Extract the [X, Y] coordinate from the center of the cell holding the provided text.  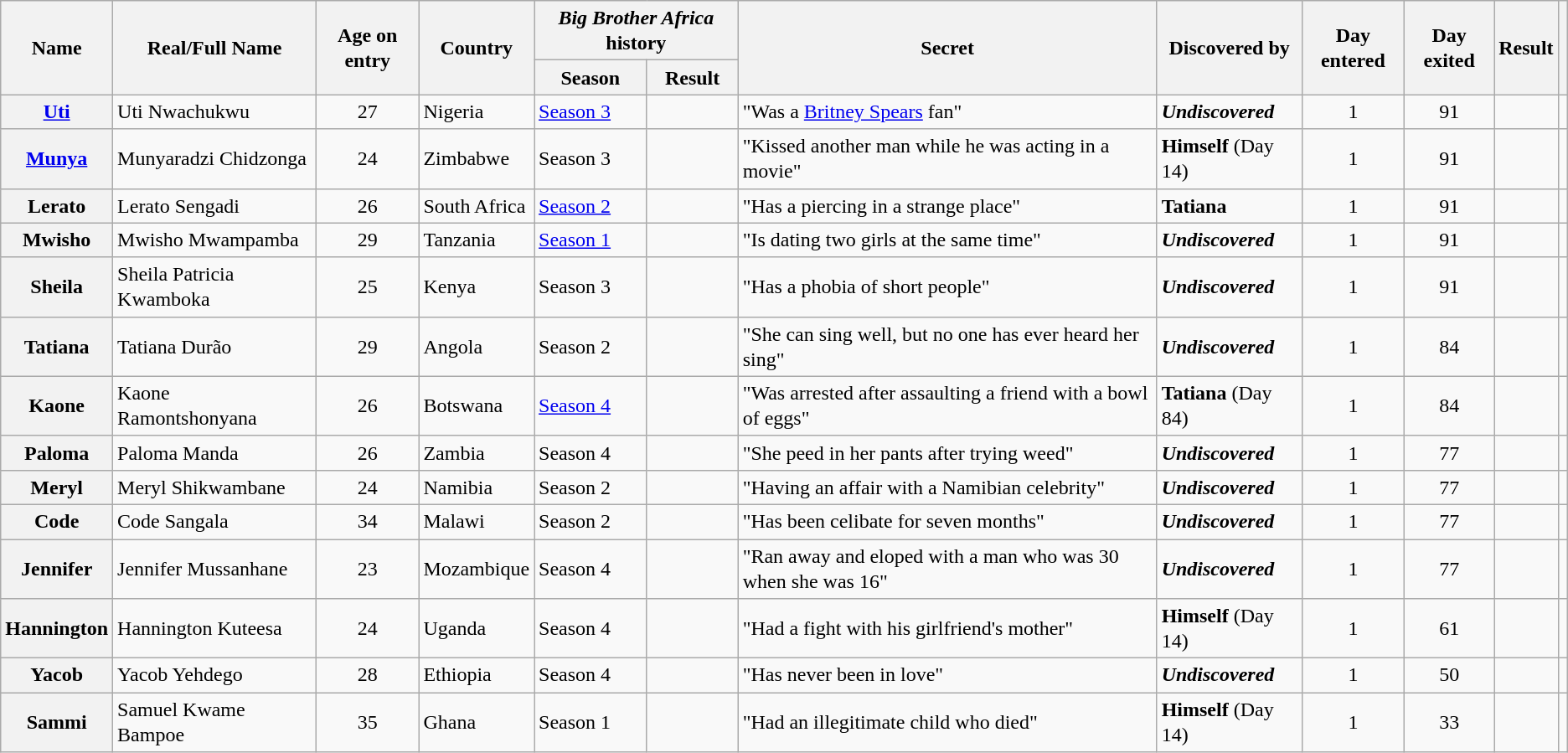
"She can sing well, but no one has ever heard her sing" [947, 347]
Paloma [57, 452]
34 [368, 521]
Meryl [57, 487]
Munyaradzi Chidzonga [214, 159]
28 [368, 675]
"Ran away and eloped with a man who was 30 when she was 16" [947, 570]
Nigeria [477, 112]
Samuel Kwame Bampoe [214, 722]
Zimbabwe [477, 159]
Kenya [477, 286]
Ghana [477, 722]
Secret [947, 48]
"She peed in her pants after trying weed" [947, 452]
Ethiopia [477, 675]
Munya [57, 159]
Botswana [477, 405]
"Has a piercing in a strange place" [947, 206]
Hannington Kuteesa [214, 628]
Namibia [477, 487]
61 [1449, 628]
Yacob [57, 675]
"Had an illegitimate child who died" [947, 722]
Tatiana Durão [214, 347]
"Had a fight with his girlfriend's mother" [947, 628]
Hannington [57, 628]
27 [368, 112]
Day exited [1449, 48]
Jennifer [57, 570]
"Was arrested after assaulting a friend with a bowl of eggs" [947, 405]
Mozambique [477, 570]
Sheila [57, 286]
35 [368, 722]
Zambia [477, 452]
Lerato Sengadi [214, 206]
Mwisho [57, 240]
Mwisho Mwampamba [214, 240]
"Is dating two girls at the same time" [947, 240]
Kaone [57, 405]
"Has a phobia of short people" [947, 286]
Yacob Yehdego [214, 675]
33 [1449, 722]
Angola [477, 347]
Uti Nwachukwu [214, 112]
"Was a Britney Spears fan" [947, 112]
Sheila Patricia Kwamboka [214, 286]
"Having an affair with a Namibian celebrity" [947, 487]
Jennifer Mussanhane [214, 570]
Paloma Manda [214, 452]
Season [591, 77]
Kaone Ramontshonyana [214, 405]
Tanzania [477, 240]
Age on entry [368, 48]
50 [1449, 675]
Day entered [1354, 48]
"Has never been in love" [947, 675]
Tatiana (Day 84) [1230, 405]
"Has been celibate for seven months" [947, 521]
Lerato [57, 206]
South Africa [477, 206]
Sammi [57, 722]
23 [368, 570]
"Kissed another man while he was acting in a movie" [947, 159]
Big Brother Africa history [637, 30]
Meryl Shikwambane [214, 487]
Uganda [477, 628]
Code [57, 521]
Name [57, 48]
Malawi [477, 521]
Country [477, 48]
25 [368, 286]
Uti [57, 112]
Code Sangala [214, 521]
Discovered by [1230, 48]
Real/Full Name [214, 48]
